Detect which cell encompasses the target text, then output its [X, Y] center coordinate. 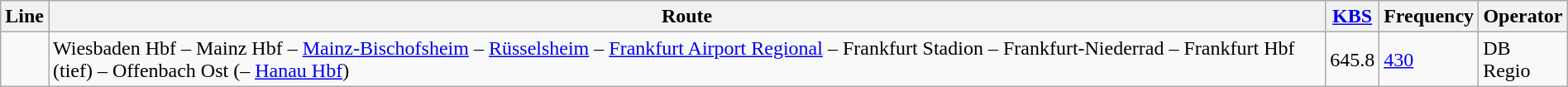
430 [1429, 60]
645.8 [1353, 60]
Operator [1523, 17]
Route [686, 17]
KBS [1353, 17]
Line [25, 17]
DB Regio [1523, 60]
Frequency [1429, 17]
